Return the [x, y] coordinate for the center point of the cell that contains the specified text.  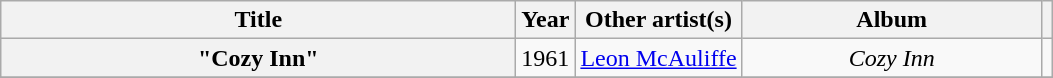
Leon McAuliffe [658, 58]
Year [546, 20]
Album [892, 20]
Other artist(s) [658, 20]
Cozy Inn [892, 58]
1961 [546, 58]
Title [258, 20]
"Cozy Inn" [258, 58]
